Find where the given text appears and provide that cell's center as [x, y] coordinate. 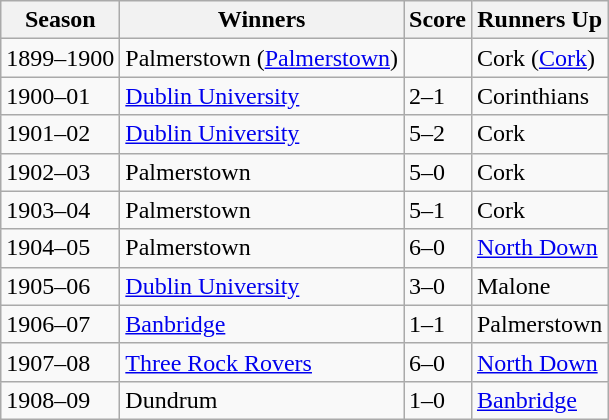
Score [438, 20]
Winners [262, 20]
1899–1900 [60, 58]
Corinthians [539, 96]
Season [60, 20]
5–2 [438, 134]
3–0 [438, 286]
1907–08 [60, 362]
1–1 [438, 324]
Runners Up [539, 20]
1900–01 [60, 96]
1–0 [438, 400]
1904–05 [60, 248]
Dundrum [262, 400]
1905–06 [60, 286]
1901–02 [60, 134]
Palmerstown (Palmerstown) [262, 58]
Three Rock Rovers [262, 362]
2–1 [438, 96]
5–1 [438, 210]
1902–03 [60, 172]
1906–07 [60, 324]
Malone [539, 286]
1903–04 [60, 210]
Cork (Cork) [539, 58]
1908–09 [60, 400]
5–0 [438, 172]
